Locate the cell with the specified text and output its (X, Y) center coordinate. 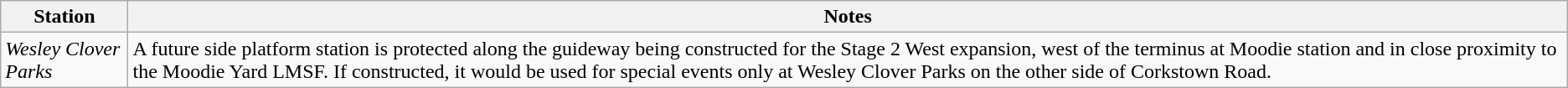
Station (64, 17)
Notes (848, 17)
Wesley Clover Parks (64, 60)
